Find where the given text appears and provide that cell's center as (x, y) coordinate. 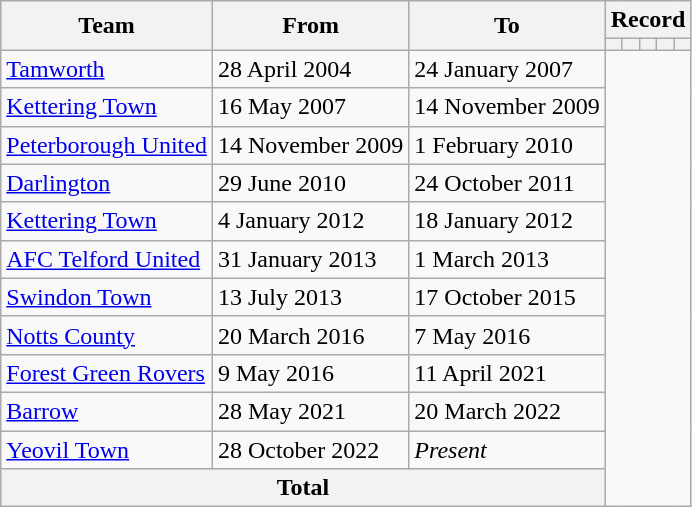
28 October 2022 (310, 449)
Present (507, 449)
29 June 2010 (310, 183)
20 March 2016 (310, 335)
24 January 2007 (507, 69)
7 May 2016 (507, 335)
Barrow (107, 411)
1 February 2010 (507, 145)
Yeovil Town (107, 449)
1 March 2013 (507, 259)
Total (303, 488)
28 May 2021 (310, 411)
To (507, 26)
Darlington (107, 183)
Swindon Town (107, 297)
31 January 2013 (310, 259)
4 January 2012 (310, 221)
Forest Green Rovers (107, 373)
9 May 2016 (310, 373)
11 April 2021 (507, 373)
18 January 2012 (507, 221)
Peterborough United (107, 145)
Notts County (107, 335)
Record (648, 20)
16 May 2007 (310, 107)
20 March 2022 (507, 411)
17 October 2015 (507, 297)
24 October 2011 (507, 183)
13 July 2013 (310, 297)
From (310, 26)
AFC Telford United (107, 259)
Team (107, 26)
Tamworth (107, 69)
28 April 2004 (310, 69)
